Identify which cell holds the provided text, then report its (x, y) central coordinate. 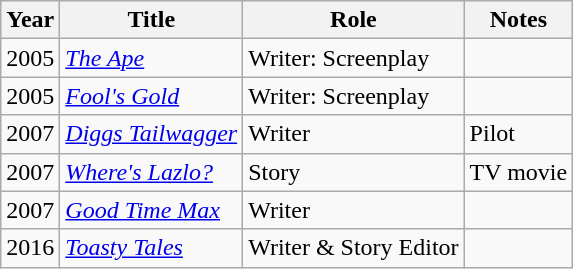
Story (354, 172)
2016 (30, 248)
TV movie (518, 172)
Where's Lazlo? (152, 172)
Year (30, 20)
Notes (518, 20)
Role (354, 20)
Toasty Tales (152, 248)
Fool's Gold (152, 96)
Pilot (518, 134)
Diggs Tailwagger (152, 134)
Writer & Story Editor (354, 248)
Title (152, 20)
The Ape (152, 58)
Good Time Max (152, 210)
